Capture the cell that displays the provided text and extract its [x, y] central coordinate. 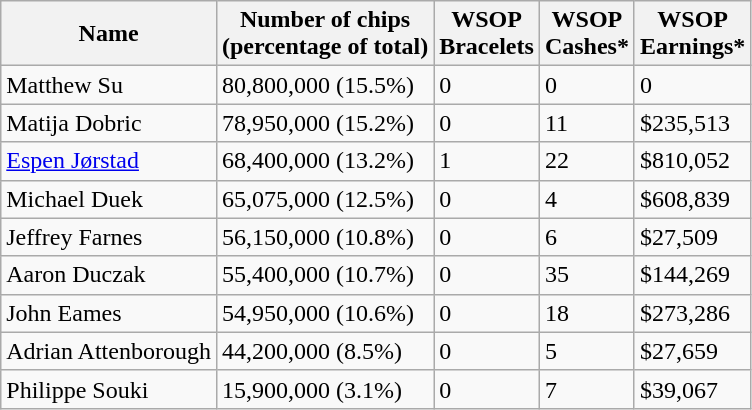
80,800,000 (15.5%) [324, 85]
7 [586, 389]
John Eames [109, 313]
78,950,000 (15.2%) [324, 123]
15,900,000 (3.1%) [324, 389]
WSOPCashes* [586, 34]
Aaron Duczak [109, 275]
68,400,000 (13.2%) [324, 161]
5 [586, 351]
55,400,000 (10.7%) [324, 275]
35 [586, 275]
22 [586, 161]
$27,509 [692, 237]
54,950,000 (10.6%) [324, 313]
Philippe Souki [109, 389]
Matthew Su [109, 85]
Number of chips(percentage of total) [324, 34]
Name [109, 34]
11 [586, 123]
$39,067 [692, 389]
Jeffrey Farnes [109, 237]
Michael Duek [109, 199]
$144,269 [692, 275]
Espen Jørstad [109, 161]
Matija Dobric [109, 123]
Adrian Attenborough [109, 351]
$235,513 [692, 123]
WSOPBracelets [487, 34]
44,200,000 (8.5%) [324, 351]
1 [487, 161]
6 [586, 237]
18 [586, 313]
$273,286 [692, 313]
WSOPEarnings* [692, 34]
56,150,000 (10.8%) [324, 237]
$810,052 [692, 161]
4 [586, 199]
$608,839 [692, 199]
65,075,000 (12.5%) [324, 199]
$27,659 [692, 351]
